Determine the (x, y) coordinate at the center of the cell enclosing the given text.  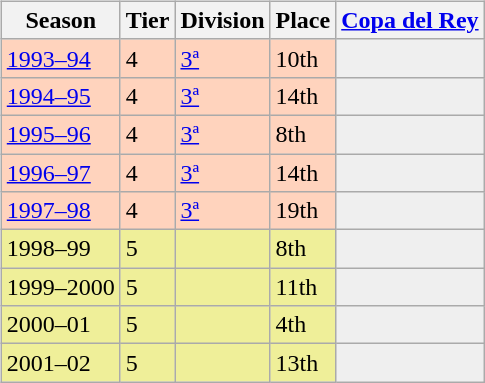
Season (60, 20)
1998–99 (60, 249)
19th (303, 211)
2000–01 (60, 325)
10th (303, 58)
Copa del Rey (410, 20)
Tier (148, 20)
1999–2000 (60, 287)
1996–97 (60, 173)
1997–98 (60, 211)
1995–96 (60, 134)
11th (303, 287)
2001–02 (60, 363)
1993–94 (60, 58)
Division (222, 20)
4th (303, 325)
Place (303, 20)
1994–95 (60, 96)
13th (303, 363)
